Provide the [x, y] coordinate of the cell's center where the given text is located.  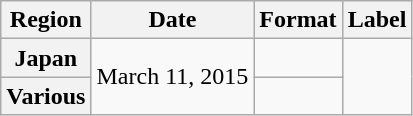
Date [172, 20]
Format [298, 20]
Japan [46, 58]
Label [377, 20]
March 11, 2015 [172, 77]
Various [46, 96]
Region [46, 20]
